Find where the given text appears and provide that cell's center as [X, Y] coordinate. 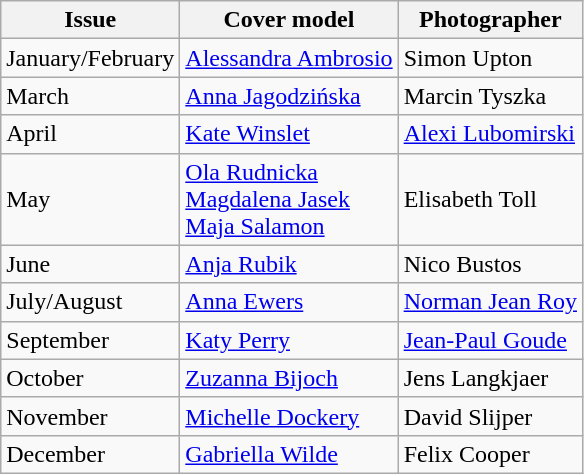
Alexi Lubomirski [490, 134]
January/February [90, 58]
Jens Langkjaer [490, 378]
April [90, 134]
Nico Bustos [490, 264]
March [90, 96]
Alessandra Ambrosio [289, 58]
Norman Jean Roy [490, 302]
Felix Cooper [490, 454]
Marcin Tyszka [490, 96]
July/August [90, 302]
David Slijper [490, 416]
Cover model [289, 20]
Issue [90, 20]
Simon Upton [490, 58]
Michelle Dockery [289, 416]
Jean-Paul Goude [490, 340]
June [90, 264]
Anja Rubik [289, 264]
Anna Ewers [289, 302]
Photographer [490, 20]
Zuzanna Bijoch [289, 378]
Elisabeth Toll [490, 199]
October [90, 378]
May [90, 199]
Ola RudnickaMagdalena JasekMaja Salamon [289, 199]
December [90, 454]
Kate Winslet [289, 134]
Gabriella Wilde [289, 454]
November [90, 416]
Anna Jagodzińska [289, 96]
Katy Perry [289, 340]
September [90, 340]
